Pinpoint the cell where the given text exists, returning its [X, Y] midpoint coordinate. 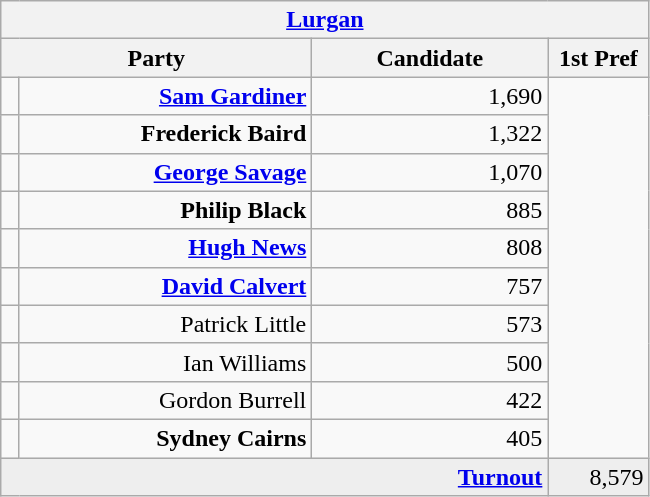
422 [430, 400]
Sydney Cairns [166, 438]
573 [430, 324]
Frederick Baird [166, 134]
Lurgan [325, 20]
Hugh News [166, 248]
Ian Williams [166, 362]
1,070 [430, 172]
8,579 [598, 477]
1,322 [430, 134]
Philip Black [166, 210]
Turnout [274, 477]
Gordon Burrell [166, 400]
757 [430, 286]
885 [430, 210]
Party [156, 58]
500 [430, 362]
405 [430, 438]
1,690 [430, 96]
George Savage [166, 172]
David Calvert [166, 286]
Candidate [430, 58]
Sam Gardiner [166, 96]
1st Pref [598, 58]
808 [430, 248]
Patrick Little [166, 324]
